Pinpoint the cell where the given text exists, returning its (x, y) midpoint coordinate. 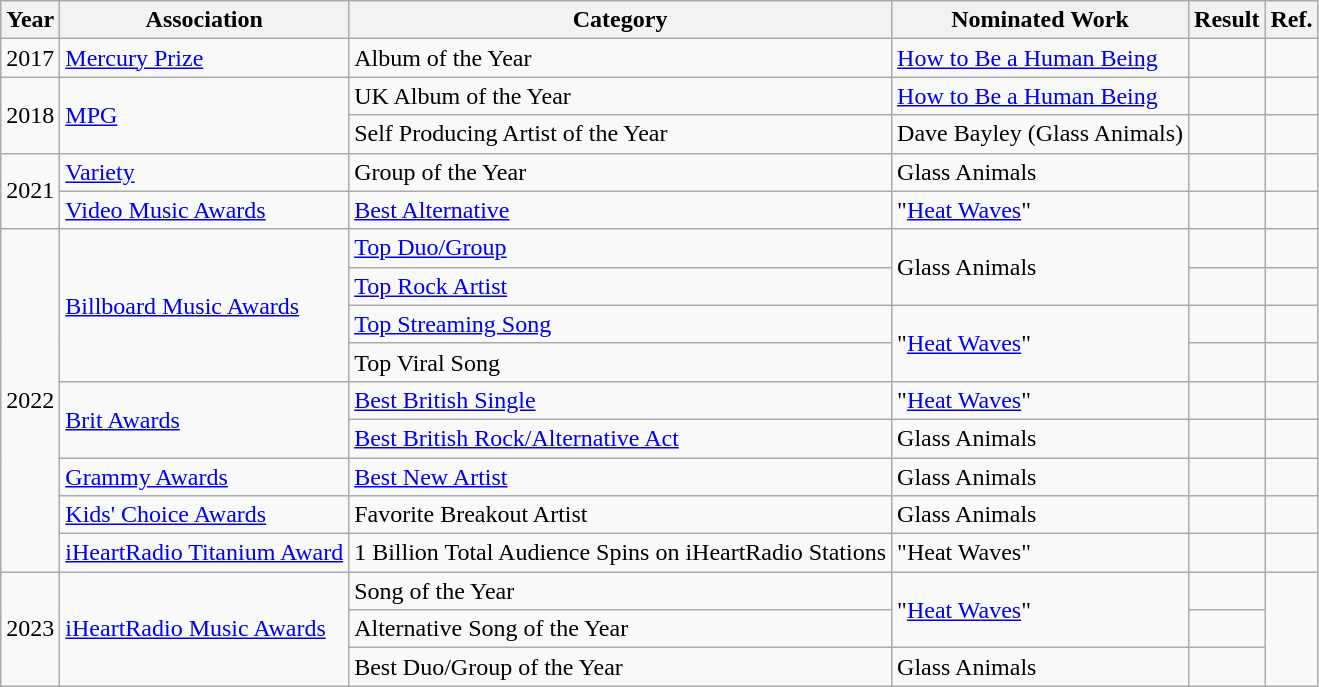
iHeartRadio Titanium Award (204, 553)
Mercury Prize (204, 58)
Song of the Year (620, 591)
Group of the Year (620, 172)
Nominated Work (1040, 20)
Grammy Awards (204, 477)
Video Music Awards (204, 210)
2018 (30, 115)
Variety (204, 172)
Top Streaming Song (620, 324)
Ref. (1292, 20)
iHeartRadio Music Awards (204, 629)
Association (204, 20)
Best New Artist (620, 477)
Self Producing Artist of the Year (620, 134)
Top Duo/Group (620, 248)
Album of the Year (620, 58)
Top Viral Song (620, 362)
Brit Awards (204, 419)
Top Rock Artist (620, 286)
2017 (30, 58)
Category (620, 20)
Dave Bayley (Glass Animals) (1040, 134)
Best British Rock/Alternative Act (620, 438)
2021 (30, 191)
Kids' Choice Awards (204, 515)
Best Duo/Group of the Year (620, 667)
2023 (30, 629)
2022 (30, 400)
Billboard Music Awards (204, 305)
1 Billion Total Audience Spins on iHeartRadio Stations (620, 553)
Favorite Breakout Artist (620, 515)
Best British Single (620, 400)
Best Alternative (620, 210)
Result (1227, 20)
Alternative Song of the Year (620, 629)
Year (30, 20)
MPG (204, 115)
UK Album of the Year (620, 96)
